For the text-containing cell, return its midpoint in [x, y] coordinate format. 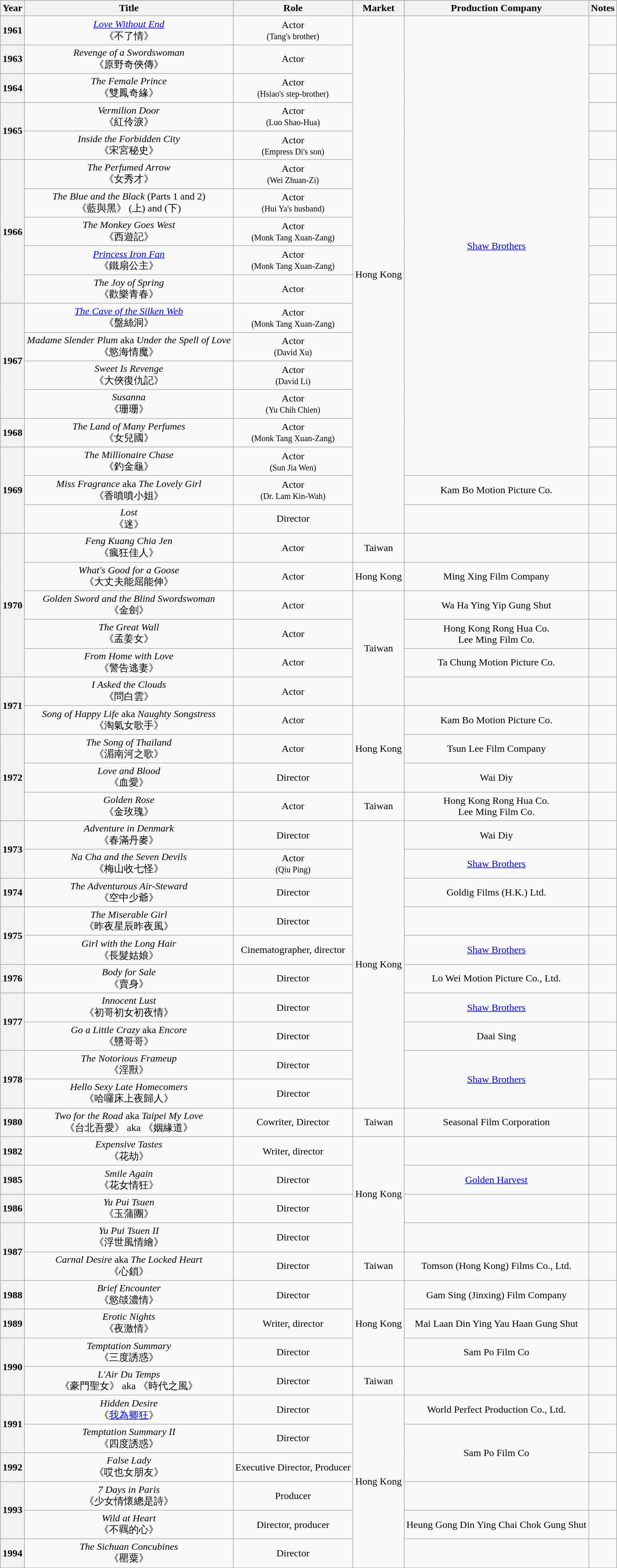
The Perfumed Arrow《女秀才》 [129, 174]
1989 [12, 1323]
1973 [12, 849]
7 Days in Paris《少女情懷總是詩》 [129, 1496]
1963 [12, 59]
The Female Prince《雙鳳奇緣》 [129, 88]
1990 [12, 1366]
Temptation Summary II《四度誘惑》 [129, 1438]
Actor(Hui Ya's husband) [293, 203]
1993 [12, 1510]
Sweet Is Revenge《大俠復仇記》 [129, 375]
Actor(David Li) [293, 375]
1968 [12, 433]
Inside the Forbidden City《宋宮秘史》 [129, 145]
1980 [12, 1122]
Year [12, 8]
The Notorious Frameup《淫獸》 [129, 1065]
1965 [12, 131]
Actor(Empress Di's son) [293, 145]
1969 [12, 490]
Feng Kuang Chia Jen《瘋狂佳人》 [129, 548]
1987 [12, 1252]
1961 [12, 31]
Gam Sing (Jinxing) Film Company [496, 1295]
Na Cha and the Seven Devils《梅山收七怪》 [129, 864]
The Sichuan Concubines《罌粟》 [129, 1554]
The Land of Many Perfumes《女兒國》 [129, 433]
1982 [12, 1151]
Hidden Desire《我為卿狂》 [129, 1410]
The Millionaire Chase《釣金龜》 [129, 461]
Wild at Heart《不羈的心》 [129, 1525]
Expensive Tastes《花劫》 [129, 1151]
Yu Pui Tsuen《玉蒲團》 [129, 1209]
The Song of Thailand《湄南河之歌》 [129, 749]
Innocent Lust《初哥初女初夜情》 [129, 1007]
1977 [12, 1022]
Miss Fragrance aka The Lovely Girl《香噴噴小姐》 [129, 490]
What's Good for a Goose《大丈夫能屈能伸》 [129, 576]
I Asked the Clouds《問白雲》 [129, 691]
Madame Slender Plum aka Under the Spell of Love《慾海情魔》 [129, 347]
Carnal Desire aka The Locked Heart《心鎖》 [129, 1266]
1988 [12, 1295]
Golden Harvest [496, 1180]
Adventure in Denmark《春滿丹麥》 [129, 835]
World Perfect Production Co., Ltd. [496, 1410]
Seasonal Film Corporation [496, 1122]
Ming Xing Film Company [496, 576]
Market [379, 8]
The Monkey Goes West《西遊記》 [129, 232]
Tsun Lee Film Company [496, 749]
1994 [12, 1554]
From Home with Love《警告逃妻》 [129, 663]
Actor(Wei Zhuan-Zi) [293, 174]
Wa Ha Ying Yip Gung Shut [496, 605]
1991 [12, 1424]
L'Air Du Temps《豪門聖女》 aka 《時代之風》 [129, 1381]
Actor(Qiu Ping) [293, 864]
Girl with the Long Hair《長髮姑娘》 [129, 950]
1974 [12, 893]
Lost《迷》 [129, 519]
Executive Director, Producer [293, 1467]
Tomson (Hong Kong) Films Co., Ltd. [496, 1266]
Golden Sword and the Blind Swordswoman《金劍》 [129, 605]
Susanna《珊珊》 [129, 404]
Body for Sale《賣身》 [129, 979]
Two for the Road aka Taipei My Love《台北吾愛》 aka 《姻緣道》 [129, 1122]
Hello Sexy Late Homecomers《哈囉床上夜歸人》 [129, 1094]
Song of Happy Life aka Naughty Songstress《淘氣女歌手》 [129, 720]
1964 [12, 88]
Goldig Films (H.K.) Ltd. [496, 893]
1985 [12, 1180]
Actor(Yu Chih Chien) [293, 404]
Smile Again《花女情狂》 [129, 1180]
The Great Wall《孟姜女》 [129, 634]
1975 [12, 935]
1972 [12, 777]
Role [293, 8]
1986 [12, 1209]
Go a Little Crazy aka Encore《戇哥哥》 [129, 1036]
Actor(Tang's brother) [293, 31]
Princess Iron Fan《鐵扇公主》 [129, 260]
Yu Pui Tsuen II《浮世風情繪》 [129, 1237]
Temptation Summary《三度誘惑》 [129, 1352]
Production Company [496, 8]
1978 [12, 1079]
Producer [293, 1496]
1970 [12, 605]
1992 [12, 1467]
Lo Wei Motion Picture Co., Ltd. [496, 979]
Cowriter, Director [293, 1122]
Actor(David Xu) [293, 347]
Title [129, 8]
Actor(Luo Shao-Hua) [293, 117]
Love Without End《不了情》 [129, 31]
Love and Blood《血愛》 [129, 777]
The Blue and the Black (Parts 1 and 2)《藍與黑》 (上) and (下) [129, 203]
Heung Gong Din Ying Chai Chok Gung Shut [496, 1525]
1976 [12, 979]
Mai Laan Din Ying Yau Haan Gung Shut [496, 1323]
The Joy of Spring《歡樂青春》 [129, 289]
The Miserable Girl《昨夜星辰昨夜風》 [129, 921]
1967 [12, 361]
Brief Encounter《慾燄濃情》 [129, 1295]
Actor(Hsiao's step-brother) [293, 88]
Actor(Sun Jia Wen) [293, 461]
Erotic Nights《夜激情》 [129, 1323]
Ta Chung Motion Picture Co. [496, 663]
The Adventurous Air-Steward《空中少爺》 [129, 893]
Golden Rose《金玫瑰》 [129, 806]
Notes [603, 8]
Actor(Dr. Lam Kin-Wah) [293, 490]
False Lady《哎也女朋友》 [129, 1467]
Daai Sing [496, 1036]
1971 [12, 706]
1966 [12, 232]
The Cave of the Silken Web《盤絲洞》 [129, 318]
Cinematographer, director [293, 950]
Vermilion Door《紅伶淚》 [129, 117]
Revenge of a Swordswoman《原野奇俠傳》 [129, 59]
Director, producer [293, 1525]
